Capture the cell that displays the provided text and extract its [X, Y] central coordinate. 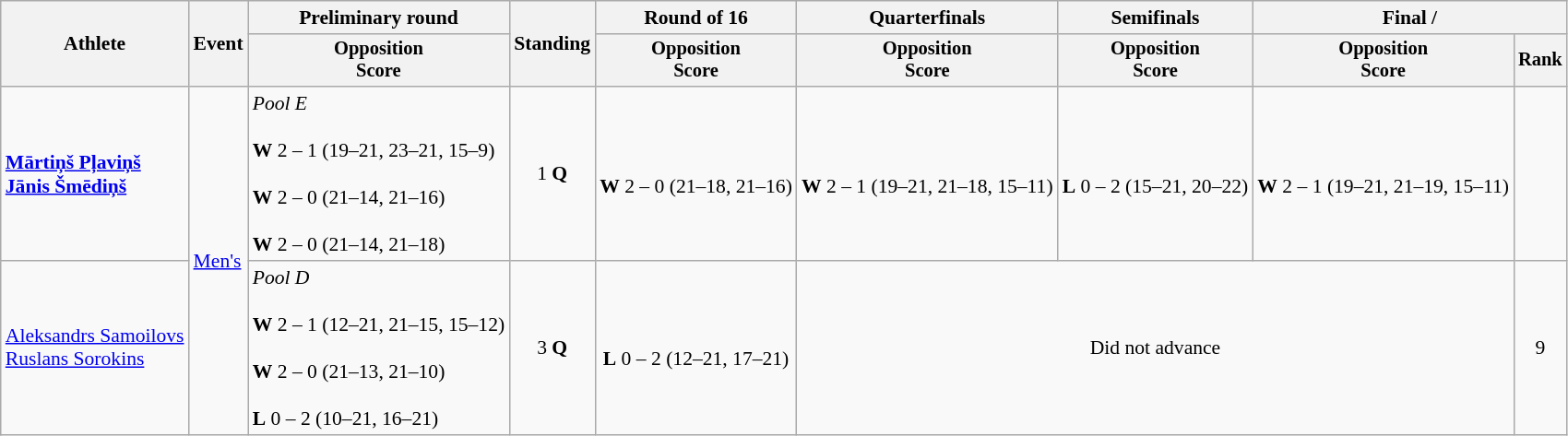
W 2 – 0 (21–18, 21–16) [695, 173]
W 2 – 1 (19–21, 21–19, 15–11) [1384, 173]
Pool DW 2 – 1 (12–21, 21–15, 15–12) W 2 – 0 (21–13, 21–10) L 0 – 2 (10–21, 16–21) [379, 348]
Athlete [95, 44]
1 Q [552, 173]
Final / [1409, 18]
Aleksandrs SamoilovsRuslans Sorokins [95, 348]
Round of 16 [695, 18]
3 Q [552, 348]
Event [219, 44]
Men's [219, 260]
Standing [552, 44]
Quarterfinals [928, 18]
W 2 – 1 (19–21, 21–18, 15–11) [928, 173]
L 0 – 2 (15–21, 20–22) [1156, 173]
Rank [1540, 61]
Mārtiņš PļaviņšJānis Šmēdiņš [95, 173]
Pool EW 2 – 1 (19–21, 23–21, 15–9)W 2 – 0 (21–14, 21–16)W 2 – 0 (21–14, 21–18) [379, 173]
Preliminary round [379, 18]
L 0 – 2 (12–21, 17–21) [695, 348]
Semifinals [1156, 18]
9 [1540, 348]
Did not advance [1155, 348]
